Provide the (X, Y) coordinate of the cell's center where the given text is located.  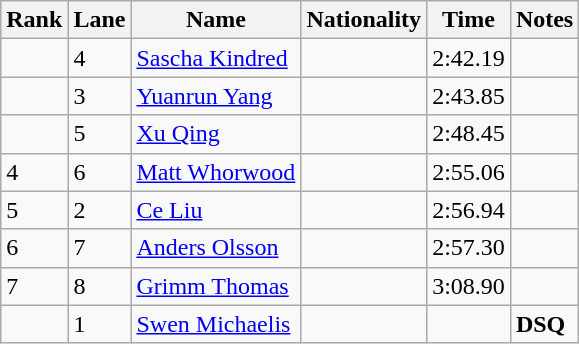
Swen Michaelis (216, 324)
Lane (100, 20)
Sascha Kindred (216, 58)
3:08.90 (469, 286)
2:42.19 (469, 58)
Name (216, 20)
3 (100, 96)
2 (100, 210)
Anders Olsson (216, 248)
Ce Liu (216, 210)
Grimm Thomas (216, 286)
Nationality (364, 20)
Yuanrun Yang (216, 96)
2:56.94 (469, 210)
Time (469, 20)
Notes (544, 20)
2:48.45 (469, 134)
Matt Whorwood (216, 172)
1 (100, 324)
DSQ (544, 324)
2:57.30 (469, 248)
Xu Qing (216, 134)
Rank (34, 20)
2:55.06 (469, 172)
2:43.85 (469, 96)
8 (100, 286)
